Find where the given text appears and provide that cell's center as (X, Y) coordinate. 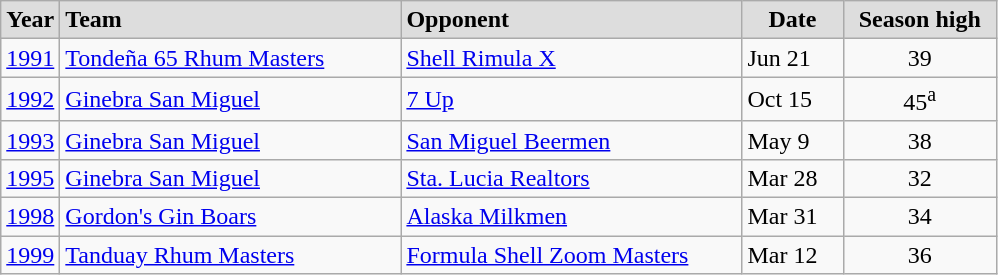
1991 (30, 58)
34 (920, 217)
Jun 21 (792, 58)
Gordon's Gin Boars (230, 217)
7 Up (572, 100)
Formula Shell Zoom Masters (572, 255)
Alaska Milkmen (572, 217)
Sta. Lucia Realtors (572, 178)
1993 (30, 140)
Year (30, 20)
Mar 28 (792, 178)
38 (920, 140)
1999 (30, 255)
Tanduay Rhum Masters (230, 255)
Oct 15 (792, 100)
Team (230, 20)
45a (920, 100)
Season high (920, 20)
Opponent (572, 20)
32 (920, 178)
Date (792, 20)
39 (920, 58)
Mar 12 (792, 255)
1998 (30, 217)
May 9 (792, 140)
1992 (30, 100)
36 (920, 255)
San Miguel Beermen (572, 140)
Shell Rimula X (572, 58)
Mar 31 (792, 217)
Tondeña 65 Rhum Masters (230, 58)
1995 (30, 178)
